Return [x, y] of the center of cell containing provided text 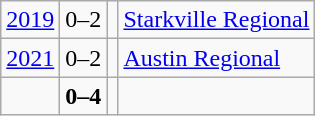
2019 [30, 20]
Austin Regional [216, 58]
Starkville Regional [216, 20]
0–4 [84, 96]
2021 [30, 58]
